Identify which cell holds the provided text, then report its (X, Y) central coordinate. 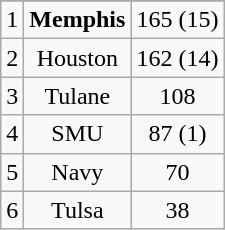
2 (12, 58)
3 (12, 96)
38 (178, 210)
6 (12, 210)
4 (12, 134)
70 (178, 172)
87 (1) (178, 134)
SMU (78, 134)
Memphis (78, 20)
Navy (78, 172)
1 (12, 20)
162 (14) (178, 58)
Tulsa (78, 210)
165 (15) (178, 20)
Tulane (78, 96)
108 (178, 96)
Houston (78, 58)
5 (12, 172)
